Extract the [X, Y] coordinate from the center of the cell holding the provided text.  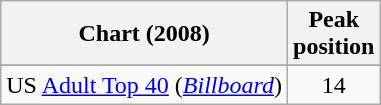
14 [334, 85]
US Adult Top 40 (Billboard) [144, 85]
Peakposition [334, 34]
Chart (2008) [144, 34]
